Search for the cell housing the specified text and yield its (X, Y) center coordinate. 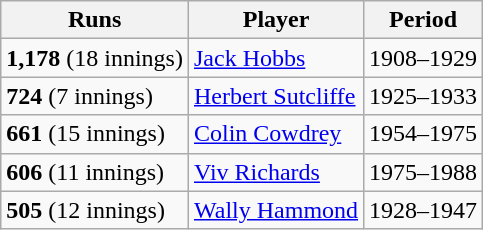
606 (11 innings) (95, 172)
1908–1929 (424, 58)
1975–1988 (424, 172)
1925–1933 (424, 96)
Period (424, 20)
1928–1947 (424, 210)
Jack Hobbs (276, 58)
724 (7 innings) (95, 96)
Viv Richards (276, 172)
Colin Cowdrey (276, 134)
Herbert Sutcliffe (276, 96)
505 (12 innings) (95, 210)
1,178 (18 innings) (95, 58)
1954–1975 (424, 134)
661 (15 innings) (95, 134)
Runs (95, 20)
Player (276, 20)
Wally Hammond (276, 210)
